From the cell containing the given text, extract its center point as [X, Y] coordinate. 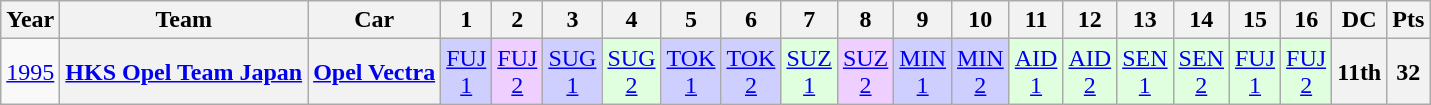
1995 [30, 72]
16 [1306, 20]
4 [632, 20]
AID2 [1090, 72]
Pts [1408, 20]
13 [1145, 20]
Car [374, 20]
9 [923, 20]
TOK1 [691, 72]
HKS Opel Team Japan [184, 72]
1 [466, 20]
10 [980, 20]
15 [1254, 20]
5 [691, 20]
11th [1360, 72]
SEN2 [1201, 72]
32 [1408, 72]
7 [809, 20]
14 [1201, 20]
SUG1 [572, 72]
8 [865, 20]
Team [184, 20]
12 [1090, 20]
MIN2 [980, 72]
AID1 [1036, 72]
DC [1360, 20]
Opel Vectra [374, 72]
6 [751, 20]
SEN1 [1145, 72]
11 [1036, 20]
3 [572, 20]
2 [518, 20]
Year [30, 20]
SUZ2 [865, 72]
TOK2 [751, 72]
SUZ1 [809, 72]
SUG2 [632, 72]
MIN1 [923, 72]
